Provide the [X, Y] coordinate of the cell's center where the given text is located.  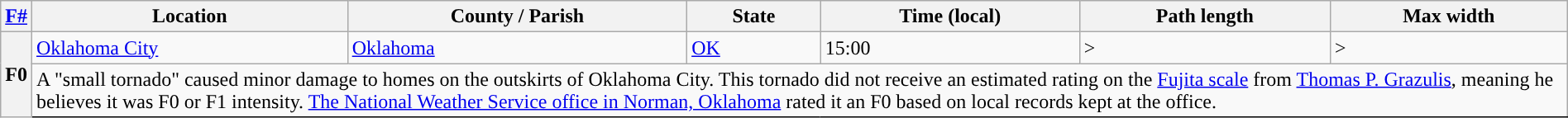
County / Parish [517, 17]
Location [189, 17]
Path length [1204, 17]
15:00 [949, 48]
F# [17, 17]
Oklahoma [517, 48]
Oklahoma City [189, 48]
Max width [1449, 17]
Time (local) [949, 17]
F0 [17, 74]
State [754, 17]
OK [754, 48]
